Find where the given text appears and provide that cell's center as (X, Y) coordinate. 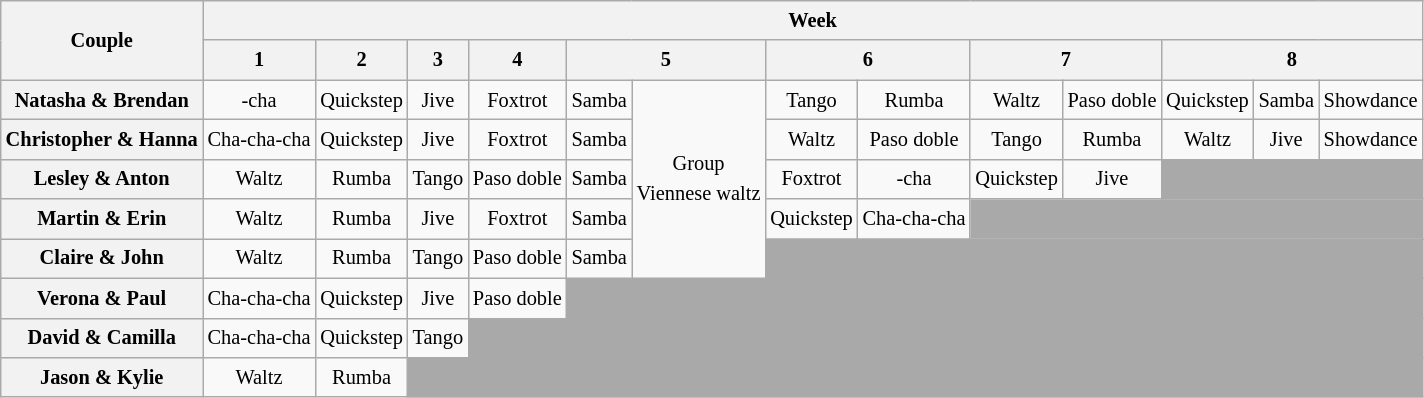
GroupViennese waltz (699, 179)
Natasha & Brendan (102, 100)
7 (1066, 60)
2 (361, 60)
Lesley & Anton (102, 179)
Couple (102, 40)
3 (438, 60)
Verona & Paul (102, 298)
1 (260, 60)
David & Camilla (102, 338)
Christopher & Hanna (102, 139)
6 (868, 60)
Claire & John (102, 258)
5 (666, 60)
Jason & Kylie (102, 377)
Martin & Erin (102, 219)
Week (813, 20)
4 (518, 60)
8 (1292, 60)
